Provide the (x, y) coordinate of the cell's center where the given text is located.  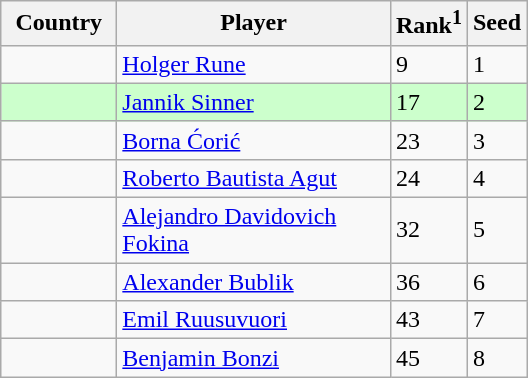
Holger Rune (254, 64)
Rank1 (428, 24)
7 (496, 320)
Jannik Sinner (254, 102)
Alexander Bublik (254, 282)
Country (59, 24)
32 (428, 230)
Alejandro Davidovich Fokina (254, 230)
Player (254, 24)
Borna Ćorić (254, 140)
5 (496, 230)
Emil Ruusuvuori (254, 320)
Roberto Bautista Agut (254, 178)
17 (428, 102)
2 (496, 102)
3 (496, 140)
8 (496, 358)
45 (428, 358)
23 (428, 140)
Seed (496, 24)
36 (428, 282)
43 (428, 320)
24 (428, 178)
4 (496, 178)
1 (496, 64)
6 (496, 282)
9 (428, 64)
Benjamin Bonzi (254, 358)
